From the cell containing the given text, extract its center point as (x, y) coordinate. 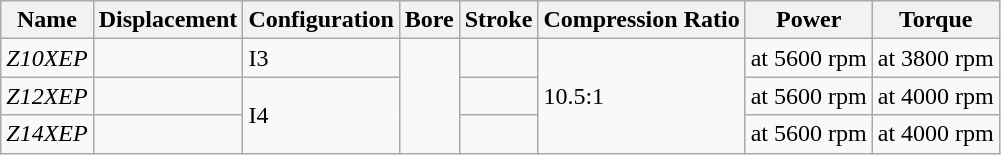
Displacement (168, 20)
Z10XEP (47, 58)
Compression Ratio (642, 20)
Torque (936, 20)
Z12XEP (47, 96)
Power (808, 20)
at 3800 rpm (936, 58)
10.5:1 (642, 96)
Configuration (321, 20)
Name (47, 20)
Stroke (498, 20)
Bore (429, 20)
I4 (321, 115)
Z14XEP (47, 134)
I3 (321, 58)
